Identify which cell holds the provided text, then report its (X, Y) central coordinate. 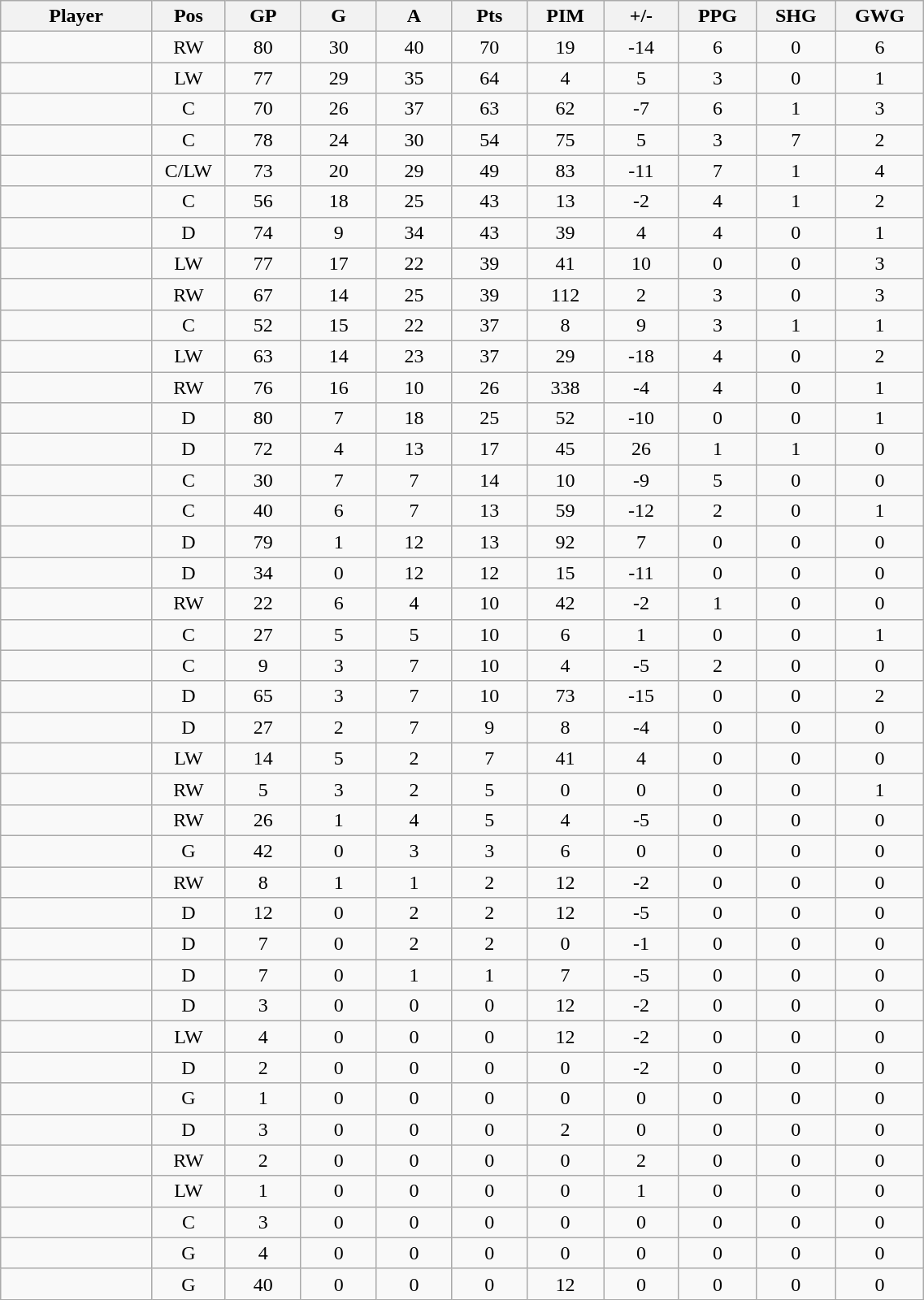
SHG (796, 16)
-7 (640, 109)
76 (263, 388)
16 (338, 388)
20 (338, 171)
Player (76, 16)
-9 (640, 480)
A (414, 16)
78 (263, 140)
-10 (640, 418)
65 (263, 696)
GWG (879, 16)
+/- (640, 16)
56 (263, 201)
59 (566, 511)
112 (566, 294)
54 (489, 140)
-1 (640, 944)
GP (263, 16)
49 (489, 171)
83 (566, 171)
24 (338, 140)
62 (566, 109)
79 (263, 542)
PPG (717, 16)
35 (414, 78)
92 (566, 542)
19 (566, 47)
-15 (640, 696)
-12 (640, 511)
45 (566, 449)
-18 (640, 356)
338 (566, 388)
Pos (189, 16)
72 (263, 449)
75 (566, 140)
74 (263, 232)
64 (489, 78)
Pts (489, 16)
-14 (640, 47)
C/LW (189, 171)
67 (263, 294)
23 (414, 356)
PIM (566, 16)
